From the cell containing the given text, extract its center point as (X, Y) coordinate. 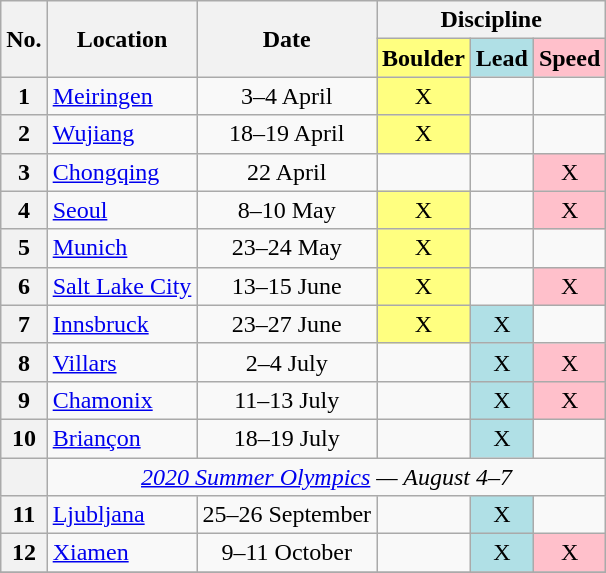
9–11 October (287, 553)
22 April (287, 172)
3–4 April (287, 96)
18–19 July (287, 438)
1 (24, 96)
Speed (569, 58)
2–4 July (287, 362)
Discipline (492, 20)
12 (24, 553)
7 (24, 324)
Munich (122, 248)
18–19 April (287, 134)
Lead (502, 58)
Ljubljana (122, 515)
8 (24, 362)
11–13 July (287, 400)
Xiamen (122, 553)
4 (24, 210)
13–15 June (287, 286)
8–10 May (287, 210)
10 (24, 438)
Date (287, 39)
23–24 May (287, 248)
6 (24, 286)
No. (24, 39)
Boulder (424, 58)
Salt Lake City (122, 286)
Wujiang (122, 134)
Briançon (122, 438)
Location (122, 39)
5 (24, 248)
Meiringen (122, 96)
11 (24, 515)
Chongqing (122, 172)
3 (24, 172)
23–27 June (287, 324)
Villars (122, 362)
25–26 September (287, 515)
Chamonix (122, 400)
Seoul (122, 210)
2 (24, 134)
Innsbruck (122, 324)
2020 Summer Olympics — August 4–7 (326, 477)
9 (24, 400)
